Return (x, y) of the center of cell containing provided text 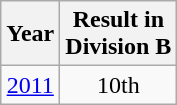
Year (30, 34)
2011 (30, 85)
Result inDivision B (118, 34)
10th (118, 85)
